Return [x, y] of the center of cell containing provided text 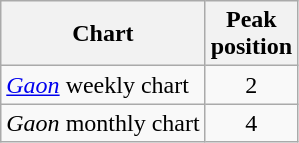
Peakposition [251, 34]
Chart [103, 34]
4 [251, 123]
Gaon weekly chart [103, 85]
Gaon monthly chart [103, 123]
2 [251, 85]
